Pinpoint the cell where the given text exists, returning its [X, Y] midpoint coordinate. 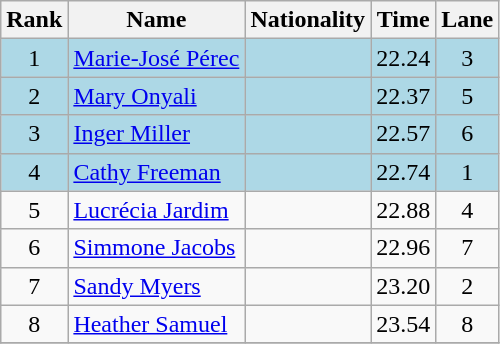
22.88 [404, 210]
Name [156, 20]
Cathy Freeman [156, 172]
22.24 [404, 58]
Simmone Jacobs [156, 248]
Lane [468, 20]
Sandy Myers [156, 286]
Nationality [308, 20]
Marie-José Pérec [156, 58]
23.54 [404, 324]
22.37 [404, 96]
22.74 [404, 172]
Heather Samuel [156, 324]
Mary Onyali [156, 96]
Inger Miller [156, 134]
Lucrécia Jardim [156, 210]
Rank [34, 20]
22.57 [404, 134]
22.96 [404, 248]
Time [404, 20]
23.20 [404, 286]
